For the text-containing cell, return its midpoint in (X, Y) coordinate format. 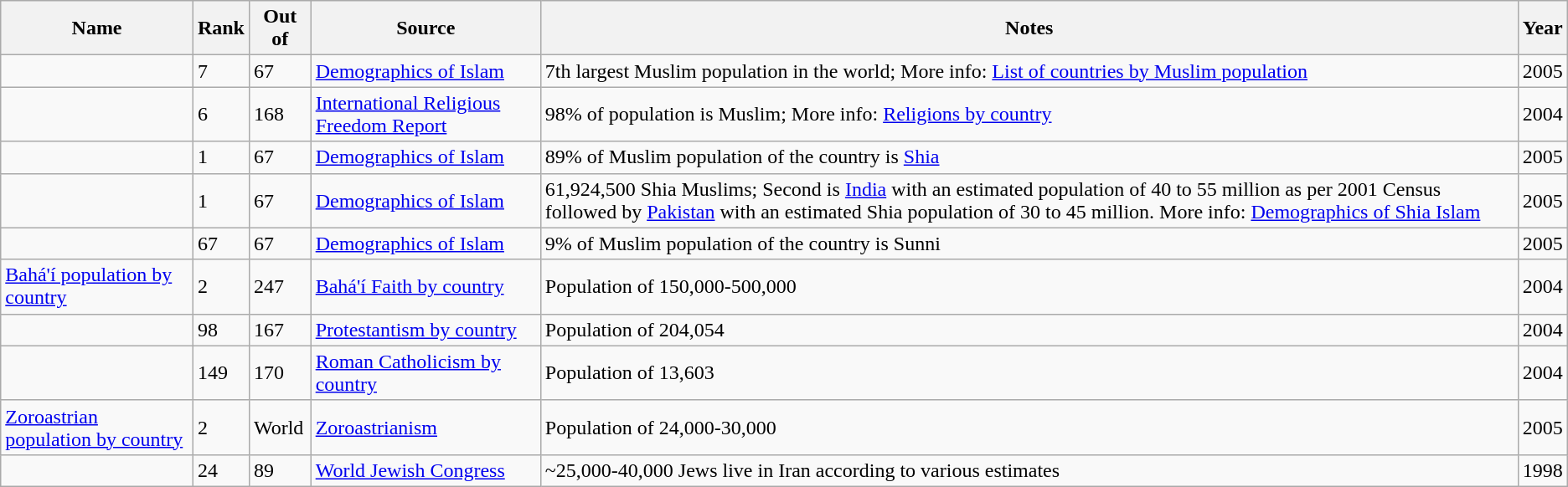
98 (221, 330)
98% of population is Muslim; More info: Religions by country (1029, 114)
Zoroastrianism (426, 427)
9% of Muslim population of the country is Sunni (1029, 243)
Name (97, 28)
7th largest Muslim population in the world; More info: List of countries by Muslim population (1029, 71)
Bahá'í population by country (97, 286)
Source (426, 28)
6 (221, 114)
Protestantism by country (426, 330)
247 (280, 286)
Out of (280, 28)
Rank (221, 28)
Notes (1029, 28)
Population of 150,000-500,000 (1029, 286)
149 (221, 373)
International Religious Freedom Report (426, 114)
7 (221, 71)
24 (221, 470)
World Jewish Congress (426, 470)
Population of 24,000-30,000 (1029, 427)
167 (280, 330)
Zoroastrian population by country (97, 427)
Population of 204,054 (1029, 330)
89% of Muslim population of the country is Shia (1029, 157)
~25,000-40,000 Jews live in Iran according to various estimates (1029, 470)
Year (1543, 28)
89 (280, 470)
Roman Catholicism by country (426, 373)
Bahá'í Faith by country (426, 286)
World (280, 427)
170 (280, 373)
168 (280, 114)
Population of 13,603 (1029, 373)
1998 (1543, 470)
